Capture the cell that displays the provided text and extract its [x, y] central coordinate. 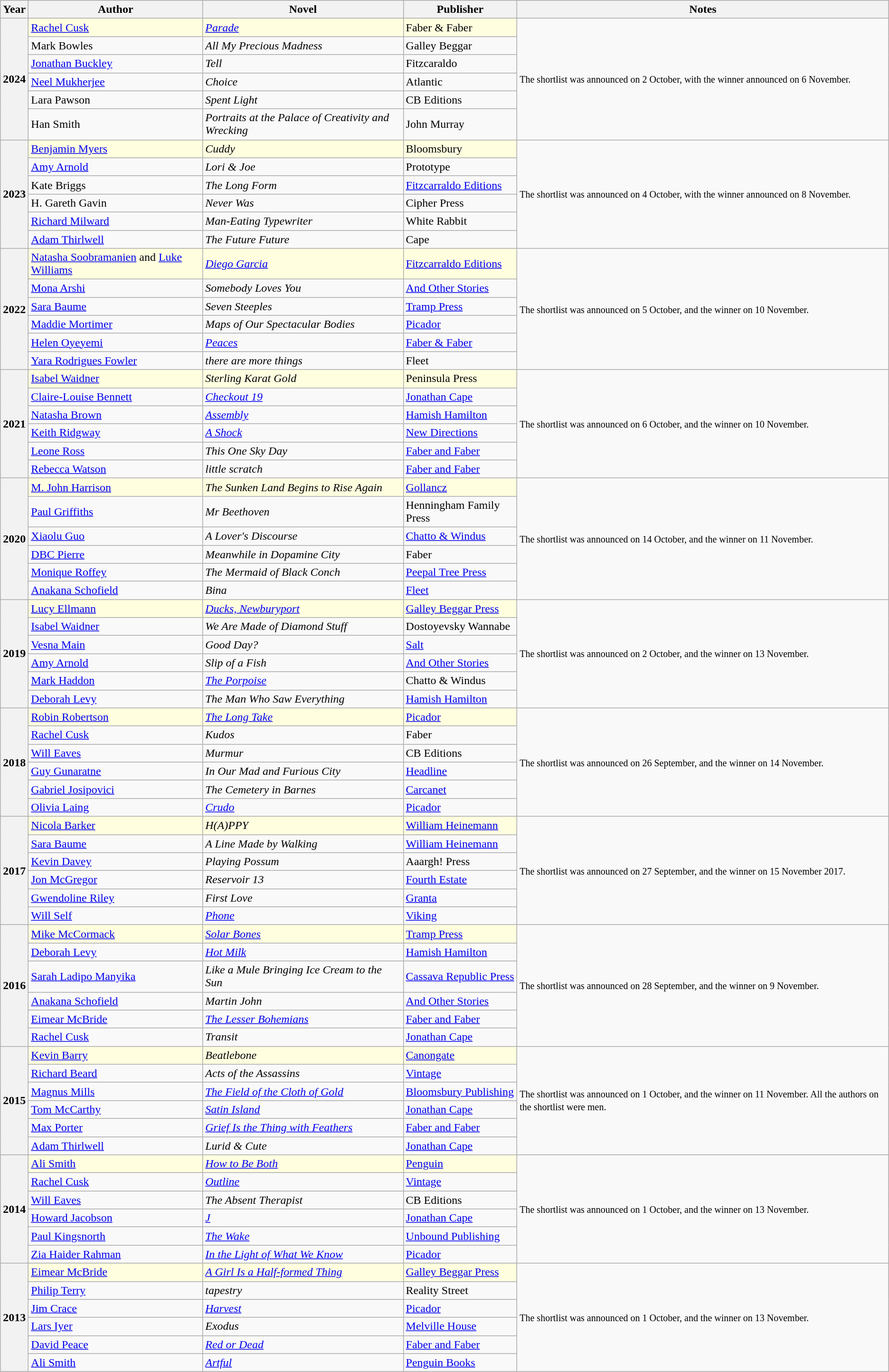
H. Gareth Gavin [116, 203]
Fitzcaraldo [460, 64]
All My Precious Madness [303, 46]
The shortlist was announced on 2 October, and the winner on 13 November. [703, 654]
Exodus [303, 1326]
Seven Steeples [303, 306]
Cuddy [303, 149]
Nicola Barker [116, 825]
A Lover's Discourse [303, 536]
Gabriel Josipovici [116, 789]
Slip of a Fish [303, 663]
The shortlist was announced on 6 October, and the winner on 10 November. [703, 424]
Neel Mukherjee [116, 82]
there are more things [303, 361]
Author [116, 10]
Reservoir 13 [303, 880]
Artful [303, 1362]
Portraits at the Palace of Creativity and Wrecking [303, 124]
Granta [460, 898]
David Peace [116, 1344]
Outline [303, 1182]
Mark Haddon [116, 681]
Never Was [303, 203]
A Shock [303, 433]
Harvest [303, 1308]
Cassava Republic Press [460, 977]
In Our Mad and Furious City [303, 771]
Dostoyevsky Wannabe [460, 627]
Spent Light [303, 100]
Robin Robertson [116, 717]
Mark Bowles [116, 46]
Lars Iyer [116, 1326]
Kate Briggs [116, 185]
2018 [14, 762]
Penguin Books [460, 1362]
Howard Jacobson [116, 1218]
Lori & Joe [303, 167]
Yara Rodrigues Fowler [116, 361]
Gwendoline Riley [116, 898]
Kudos [303, 735]
2017 [14, 870]
Bloomsbury Publishing [460, 1091]
The Sunken Land Begins to Rise Again [303, 487]
M. John Harrison [116, 487]
Han Smith [116, 124]
Melville House [460, 1326]
Novel [303, 10]
Parade [303, 28]
Lucy Ellmann [116, 609]
Maps of Our Spectacular Bodies [303, 324]
Somebody Loves You [303, 288]
Jon McGregor [116, 880]
The shortlist was announced on 1 October, and the winner on 11 November. All the authors on the shortlist were men. [703, 1100]
Max Porter [116, 1127]
The shortlist was announced on 28 September, and the winner on 9 November. [703, 985]
Grief Is the Thing with Feathers [303, 1127]
Jonathan Buckley [116, 64]
Mr Beethoven [303, 511]
Olivia Laing [116, 807]
Viking [460, 916]
Lara Pawson [116, 100]
The Wake [303, 1236]
Natasha Soobramanien and Luke Williams [116, 264]
Unbound Publishing [460, 1236]
Zia Haider Rahman [116, 1254]
First Love [303, 898]
Choice [303, 82]
Mona Arshi [116, 288]
The shortlist was announced on 26 September, and the winner on 14 November. [703, 762]
Keith Ridgway [116, 433]
J [303, 1218]
little scratch [303, 469]
2016 [14, 985]
John Murray [460, 124]
White Rabbit [460, 221]
Gollancz [460, 487]
2022 [14, 309]
Leone Ross [116, 451]
Guy Gunaratne [116, 771]
Solar Bones [303, 934]
The Long Form [303, 185]
Like a Mule Bringing Ice Cream to the Sun [303, 977]
Assembly [303, 415]
Penguin [460, 1164]
2023 [14, 194]
tapestry [303, 1290]
Fourth Estate [460, 880]
The Lesser Bohemians [303, 1019]
The Long Take [303, 717]
Xiaolu Guo [116, 536]
Benjamin Myers [116, 149]
Red or Dead [303, 1344]
Bina [303, 591]
Kevin Davey [116, 862]
Aaargh! Press [460, 862]
Tom McCarthy [116, 1109]
Lurid & Cute [303, 1145]
Richard Milward [116, 221]
2020 [14, 539]
Natasha Brown [116, 415]
Paul Kingsnorth [116, 1236]
Sarah Ladipo Manyika [116, 977]
Sterling Karat Gold [303, 379]
2024 [14, 79]
Acts of the Assassins [303, 1073]
Kevin Barry [116, 1055]
2013 [14, 1317]
The Field of the Cloth of Gold [303, 1091]
A Line Made by Walking [303, 843]
How to Be Both [303, 1164]
The shortlist was announced on 2 October, with the winner announced on 6 November. [703, 79]
The shortlist was announced on 4 October, with the winner announced on 8 November. [703, 194]
Publisher [460, 10]
The shortlist was announced on 14 October, and the winner on 11 November. [703, 539]
Reality Street [460, 1290]
Tell [303, 64]
Salt [460, 645]
Martin John [303, 1001]
The Cemetery in Barnes [303, 789]
Checkout 19 [303, 397]
Satin Island [303, 1109]
In the Light of What We Know [303, 1254]
2021 [14, 424]
This One Sky Day [303, 451]
Beatlebone [303, 1055]
Ducks, Newburyport [303, 609]
Phone [303, 916]
Mike McCormack [116, 934]
Crudo [303, 807]
The Porpoise [303, 681]
Canongate [460, 1055]
Headline [460, 771]
Monique Roffey [116, 572]
2014 [14, 1209]
2019 [14, 654]
Henningham Family Press [460, 511]
Murmur [303, 753]
The shortlist was announced on 27 September, and the winner on 15 November 2017. [703, 870]
The shortlist was announced on 5 October, and the winner on 10 November. [703, 309]
We Are Made of Diamond Stuff [303, 627]
H(A)PPY [303, 825]
Man-Eating Typewriter [303, 221]
The Future Future [303, 239]
Diego Garcia [303, 264]
Good Day? [303, 645]
Peninsula Press [460, 379]
Paul Griffiths [116, 511]
2015 [14, 1100]
Helen Oyeyemi [116, 343]
Richard Beard [116, 1073]
Atlantic [460, 82]
Maddie Mortimer [116, 324]
The Man Who Saw Everything [303, 699]
Meanwhile in Dopamine City [303, 554]
Claire-Louise Bennett [116, 397]
Jim Crace [116, 1308]
Cipher Press [460, 203]
Playing Possum [303, 862]
Philip Terry [116, 1290]
Year [14, 10]
DBC Pierre [116, 554]
Galley Beggar [460, 46]
A Girl Is a Half-formed Thing [303, 1272]
Peaces [303, 343]
New Directions [460, 433]
Prototype [460, 167]
Bloomsbury [460, 149]
Transit [303, 1037]
Magnus Mills [116, 1091]
Carcanet [460, 789]
Vesna Main [116, 645]
Cape [460, 239]
Notes [703, 10]
Hot Milk [303, 952]
Peepal Tree Press [460, 572]
The Mermaid of Black Conch [303, 572]
The Absent Therapist [303, 1200]
Rebecca Watson [116, 469]
Will Self [116, 916]
